For the text-containing cell, return its midpoint in [x, y] coordinate format. 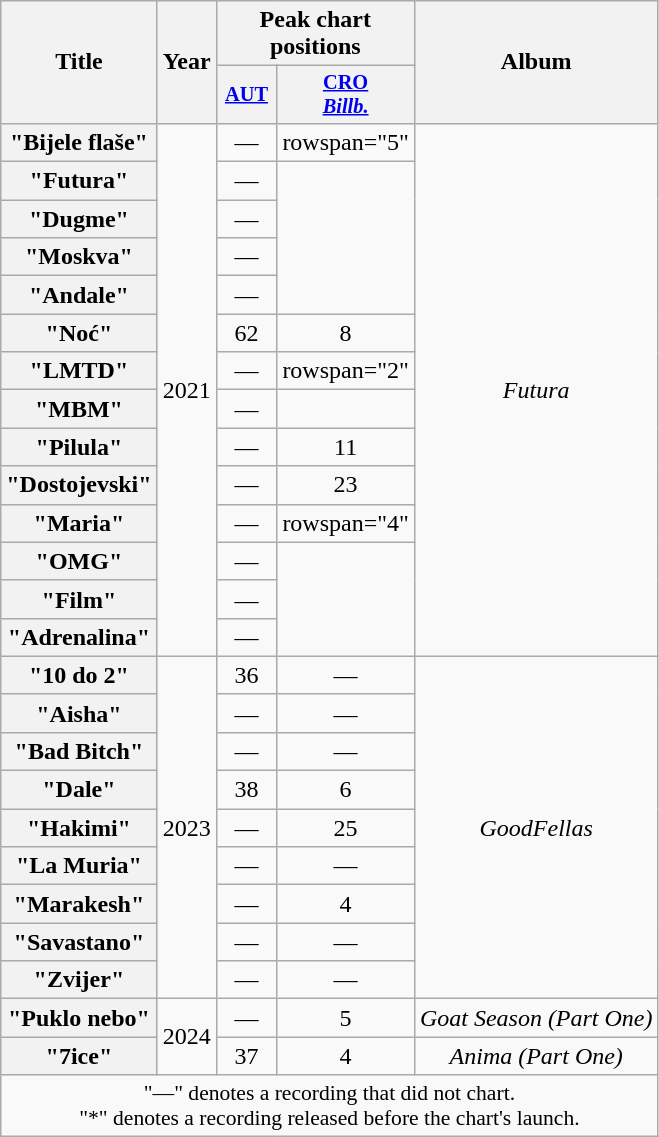
11 [346, 447]
"—" denotes a recording that did not chart."*" denotes a recording released before the chart's launch. [330, 1106]
"Bijele flaše" [79, 142]
rowspan="4" [346, 523]
rowspan="5" [346, 142]
"Maria" [79, 523]
"Marakesh" [79, 904]
"MBM" [79, 409]
"Adrenalina" [79, 637]
6 [346, 790]
Goat Season (Part One) [536, 1018]
"Aisha" [79, 713]
"Andale" [79, 295]
"Pilula" [79, 447]
"Dale" [79, 790]
GoodFellas [536, 828]
2023 [186, 828]
"La Muria" [79, 866]
"Puklo nebo" [79, 1018]
"Noć" [79, 333]
"Film" [79, 599]
"Savastano" [79, 942]
Album [536, 62]
AUT [246, 95]
Futura [536, 390]
"7ice" [79, 1056]
Year [186, 62]
62 [246, 333]
"Dostojevski" [79, 485]
"Dugme" [79, 219]
"Moskva" [79, 257]
Title [79, 62]
5 [346, 1018]
"Futura" [79, 181]
Anima (Part One) [536, 1056]
rowspan="2" [346, 371]
"LMTD" [79, 371]
Peak chart positions [315, 34]
"Bad Bitch" [79, 751]
37 [246, 1056]
8 [346, 333]
"Zvijer" [79, 980]
CROBillb. [346, 95]
23 [346, 485]
38 [246, 790]
2021 [186, 390]
2024 [186, 1037]
"10 do 2" [79, 675]
36 [246, 675]
"Hakimi" [79, 828]
25 [346, 828]
"OMG" [79, 561]
